Provide the [X, Y] coordinate of the cell's center where the given text is located.  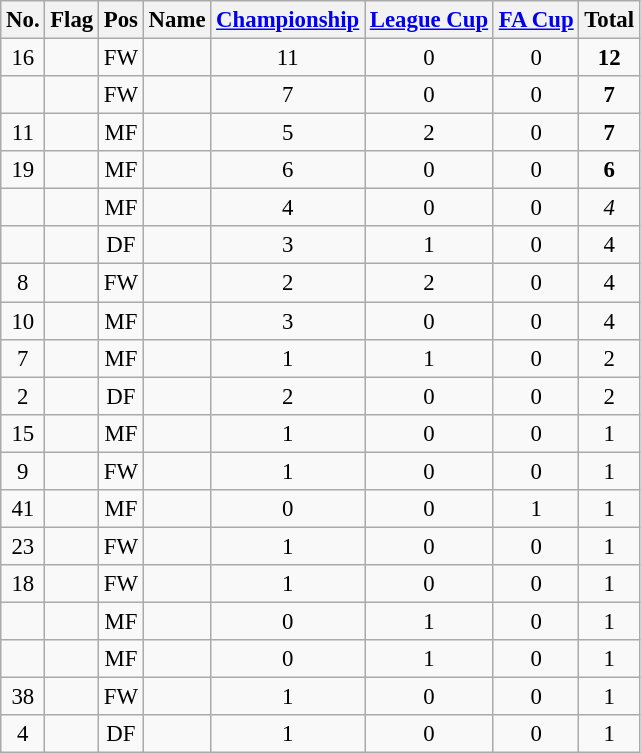
18 [23, 584]
41 [23, 509]
Total [609, 20]
10 [23, 321]
Championship [288, 20]
Name [177, 20]
12 [609, 58]
23 [23, 546]
15 [23, 433]
No. [23, 20]
8 [23, 283]
Flag [72, 20]
16 [23, 58]
38 [23, 697]
9 [23, 471]
Pos [122, 20]
League Cup [428, 20]
FA Cup [536, 20]
19 [23, 170]
5 [288, 133]
